Provide the [X, Y] coordinate of the cell's center where the given text is located.  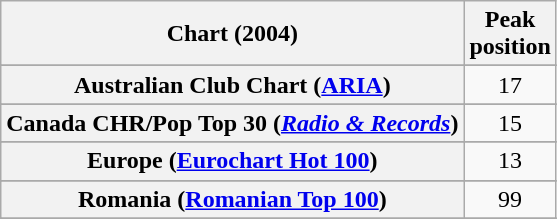
15 [510, 123]
Canada CHR/Pop Top 30 (Radio & Records) [232, 123]
13 [510, 161]
Australian Club Chart (ARIA) [232, 85]
99 [510, 199]
Chart (2004) [232, 34]
Romania (Romanian Top 100) [232, 199]
17 [510, 85]
Europe (Eurochart Hot 100) [232, 161]
Peakposition [510, 34]
